Output the (x, y) coordinate of the center of the cell containing the given text.  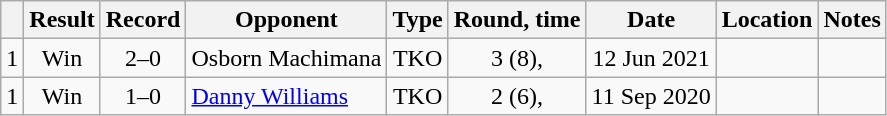
3 (8), (517, 58)
Type (418, 20)
12 Jun 2021 (651, 58)
Round, time (517, 20)
Record (143, 20)
Location (767, 20)
11 Sep 2020 (651, 96)
Danny Williams (286, 96)
Result (62, 20)
2–0 (143, 58)
Osborn Machimana (286, 58)
Date (651, 20)
Opponent (286, 20)
1–0 (143, 96)
2 (6), (517, 96)
Notes (852, 20)
